Return the (x, y) coordinate for the center point of the cell that contains the specified text.  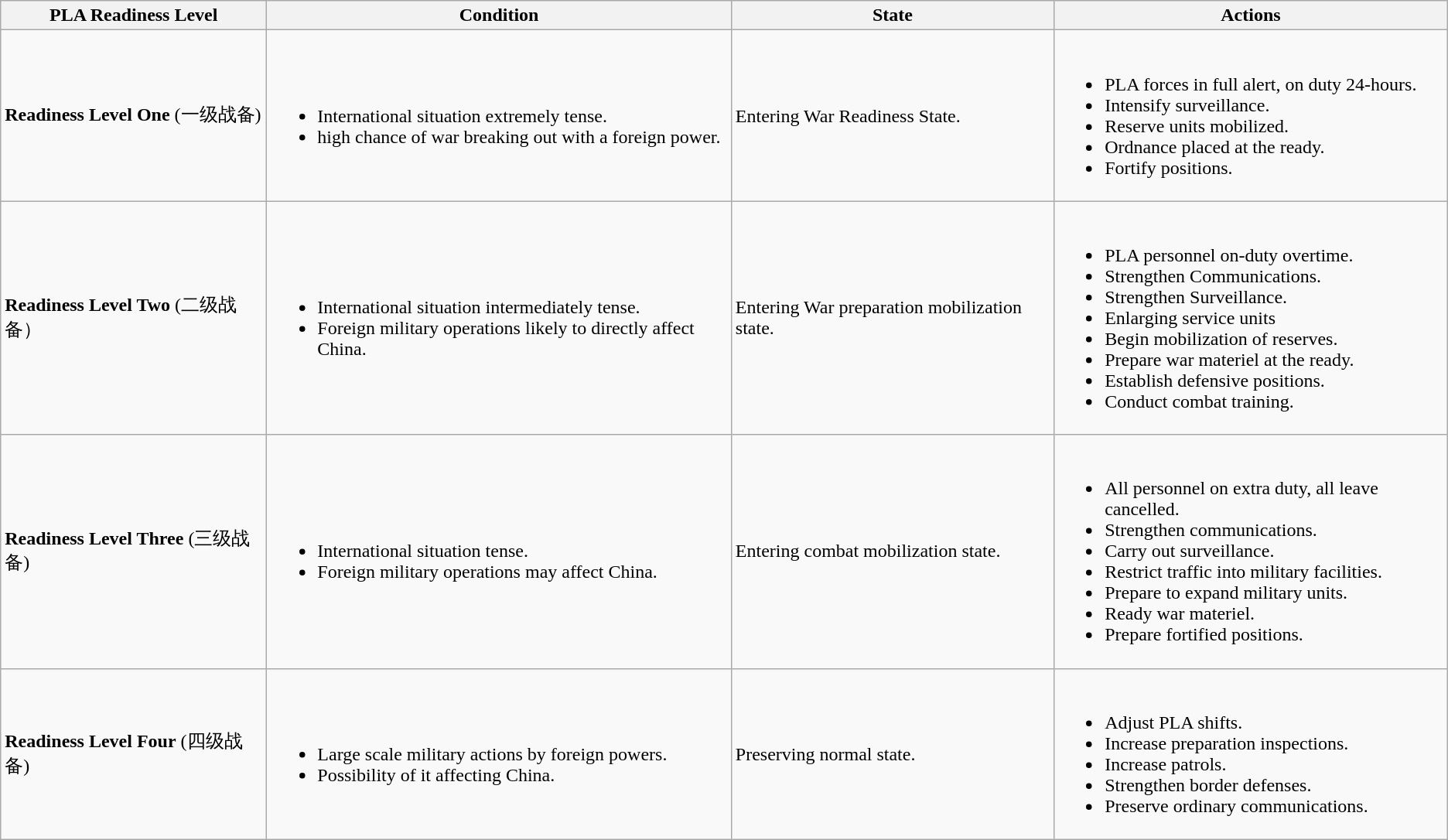
International situation intermediately tense.Foreign military operations likely to directly affect China. (499, 318)
Entering combat mobilization state. (893, 551)
Entering War preparation mobilization state. (893, 318)
Adjust PLA shifts.Increase preparation inspections.Increase patrols.Strengthen border defenses.Preserve ordinary communications. (1252, 753)
International situation extremely tense.high chance of war breaking out with a foreign power. (499, 116)
Actions (1252, 15)
International situation tense.Foreign military operations may affect China. (499, 551)
Readiness Level One (一级战备) (134, 116)
Readiness Level Two (二级战备） (134, 318)
Entering War Readiness State. (893, 116)
Condition (499, 15)
Large scale military actions by foreign powers.Possibility of it affecting China. (499, 753)
State (893, 15)
PLA forces in full alert, on duty 24-hours.Intensify surveillance.Reserve units mobilized.Ordnance placed at the ready.Fortify positions. (1252, 116)
Readiness Level Three (三级战备) (134, 551)
Preserving normal state. (893, 753)
PLA Readiness Level (134, 15)
Readiness Level Four (四级战备) (134, 753)
